Determine the [X, Y] coordinate at the center of the cell enclosing the given text.  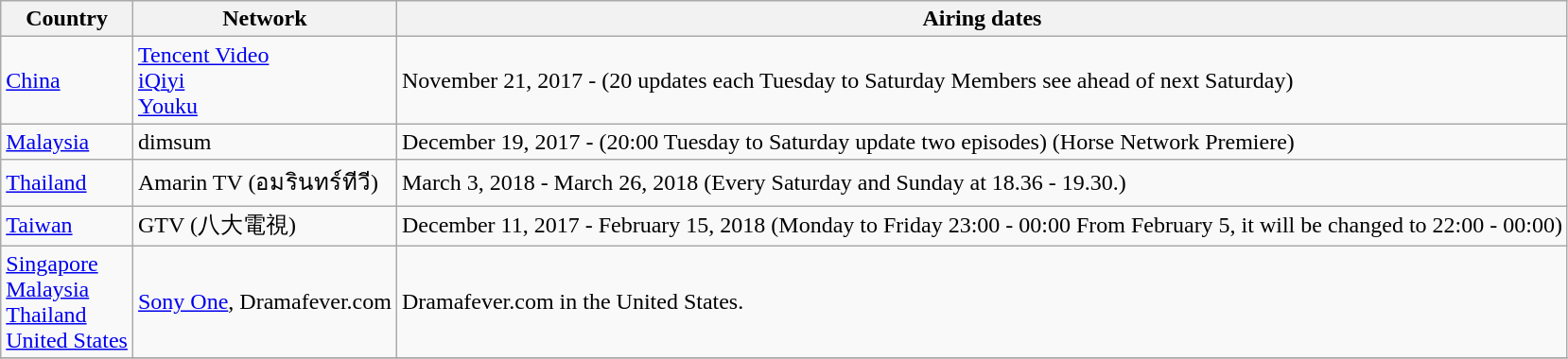
China [67, 80]
March 3, 2018 - March 26, 2018 (Every Saturday and Sunday at 18.36 - 19.30.) [982, 183]
Country [67, 19]
Network [265, 19]
Malaysia [67, 142]
Dramafever.com in the United States. [982, 302]
dimsum [265, 142]
Thailand [67, 183]
Tencent Video iQiyi Youku [265, 80]
Taiwan [67, 227]
Airing dates [982, 19]
December 11, 2017 - February 15, 2018 (Monday to Friday 23:00 - 00:00 From February 5, it will be changed to 22:00 - 00:00) [982, 227]
Amarin TV (อมรินทร์ทีวี) [265, 183]
Singapore Malaysia Thailand United States [67, 302]
GTV (八大電視) [265, 227]
Sony One, Dramafever.com [265, 302]
November 21, 2017 - (20 updates each Tuesday to Saturday Members see ahead of next Saturday) [982, 80]
December 19, 2017 - (20:00 Tuesday to Saturday update two episodes) (Horse Network Premiere) [982, 142]
